Locate the cell with the specified text and output its (X, Y) center coordinate. 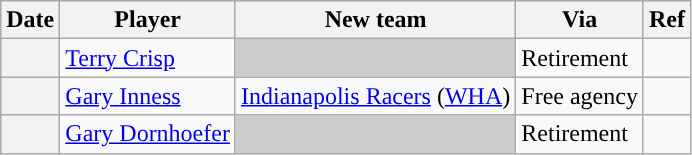
Gary Dornhoefer (148, 134)
Via (580, 20)
Free agency (580, 96)
Player (148, 20)
Gary Inness (148, 96)
Indianapolis Racers (WHA) (375, 96)
Date (30, 20)
New team (375, 20)
Terry Crisp (148, 58)
Ref (666, 20)
